Find where the given text appears and provide that cell's center as (X, Y) coordinate. 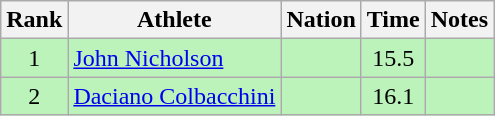
1 (34, 58)
John Nicholson (174, 58)
2 (34, 96)
15.5 (393, 58)
Nation (321, 20)
16.1 (393, 96)
Time (393, 20)
Daciano Colbacchini (174, 96)
Rank (34, 20)
Notes (459, 20)
Athlete (174, 20)
